Extract the [X, Y] coordinate from the center of the cell holding the provided text.  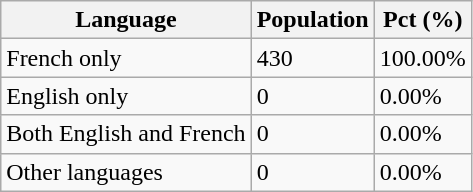
French only [126, 58]
430 [312, 58]
Other languages [126, 172]
Language [126, 20]
Both English and French [126, 134]
Population [312, 20]
English only [126, 96]
Pct (%) [422, 20]
100.00% [422, 58]
